Capture the cell that displays the provided text and extract its [x, y] central coordinate. 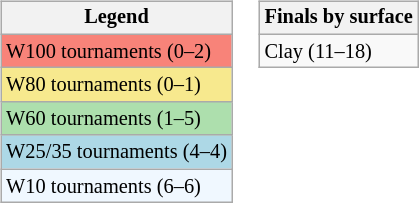
W60 tournaments (1–5) [116, 119]
W80 tournaments (0–1) [116, 85]
W25/35 tournaments (4–4) [116, 152]
W10 tournaments (6–6) [116, 186]
Legend [116, 18]
W100 tournaments (0–2) [116, 51]
Finals by surface [339, 18]
Clay (11–18) [339, 51]
